From the cell containing the given text, extract its center point as (x, y) coordinate. 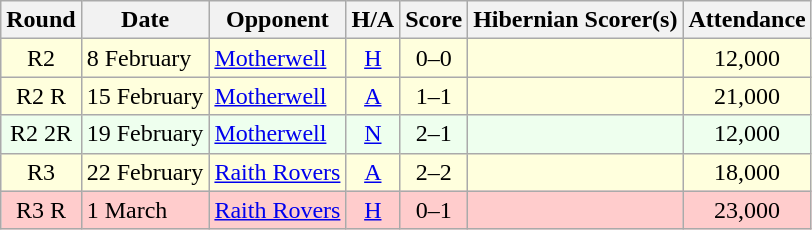
8 February (145, 58)
1–1 (434, 96)
23,000 (747, 210)
19 February (145, 134)
2–1 (434, 134)
0–0 (434, 58)
21,000 (747, 96)
2–2 (434, 172)
15 February (145, 96)
H/A (373, 20)
Round (41, 20)
Attendance (747, 20)
Date (145, 20)
22 February (145, 172)
R3 R (41, 210)
Hibernian Scorer(s) (576, 20)
Score (434, 20)
1 March (145, 210)
R2 2R (41, 134)
Opponent (278, 20)
N (373, 134)
R2 (41, 58)
R2 R (41, 96)
R3 (41, 172)
18,000 (747, 172)
0–1 (434, 210)
